Output the (x, y) coordinate of the center of the cell containing the given text.  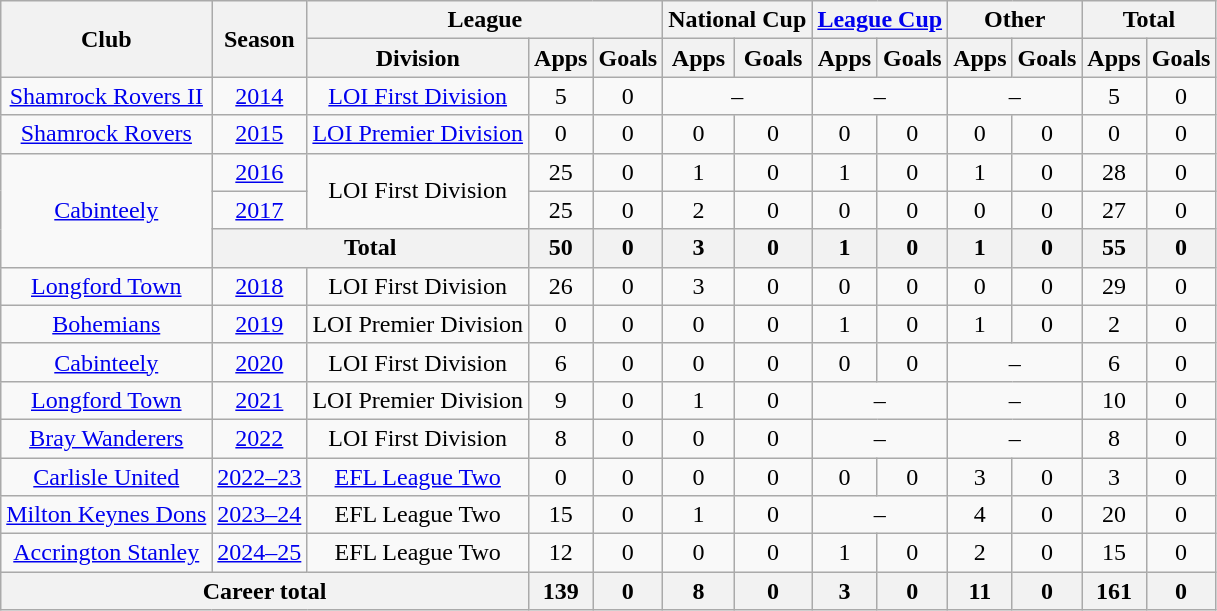
12 (561, 553)
Club (106, 39)
55 (1114, 248)
Bray Wanderers (106, 438)
Carlisle United (106, 477)
Shamrock Rovers II (106, 96)
10 (1114, 400)
2024–25 (260, 553)
2016 (260, 172)
161 (1114, 591)
Bohemians (106, 324)
26 (561, 286)
2019 (260, 324)
Career total (265, 591)
2017 (260, 210)
League (485, 20)
2014 (260, 96)
2022 (260, 438)
Division (418, 58)
Milton Keynes Dons (106, 515)
29 (1114, 286)
2021 (260, 400)
National Cup (738, 20)
11 (980, 591)
50 (561, 248)
139 (561, 591)
27 (1114, 210)
4 (980, 515)
League Cup (880, 20)
2015 (260, 134)
Other (1015, 20)
Season (260, 39)
Accrington Stanley (106, 553)
2023–24 (260, 515)
28 (1114, 172)
2022–23 (260, 477)
Shamrock Rovers (106, 134)
2018 (260, 286)
9 (561, 400)
2020 (260, 362)
20 (1114, 515)
